Detect which cell encompasses the target text, then output its [x, y] center coordinate. 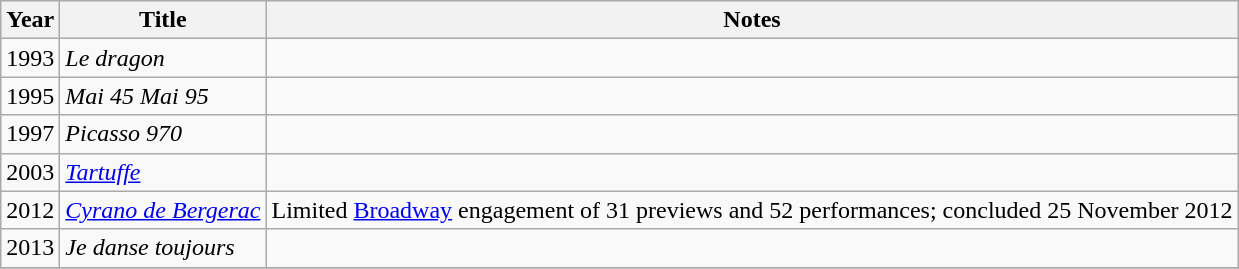
Je danse toujours [163, 248]
2012 [30, 210]
1995 [30, 96]
Tartuffe [163, 172]
2003 [30, 172]
2013 [30, 248]
Mai 45 Mai 95 [163, 96]
Picasso 970 [163, 134]
Limited Broadway engagement of 31 previews and 52 performances; concluded 25 November 2012 [752, 210]
Le dragon [163, 58]
Cyrano de Bergerac [163, 210]
1997 [30, 134]
Notes [752, 20]
Title [163, 20]
Year [30, 20]
1993 [30, 58]
